Output the (x, y) coordinate of the center of the cell containing the given text.  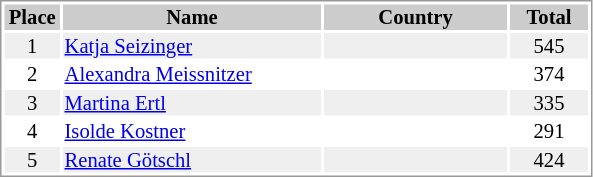
Place (32, 17)
Isolde Kostner (192, 131)
Country (416, 17)
Katja Seizinger (192, 46)
1 (32, 46)
5 (32, 160)
374 (549, 75)
335 (549, 103)
Renate Götschl (192, 160)
Martina Ertl (192, 103)
Alexandra Meissnitzer (192, 75)
424 (549, 160)
2 (32, 75)
Total (549, 17)
4 (32, 131)
Name (192, 17)
291 (549, 131)
3 (32, 103)
545 (549, 46)
